Output the [X, Y] coordinate of the center of the cell containing the given text.  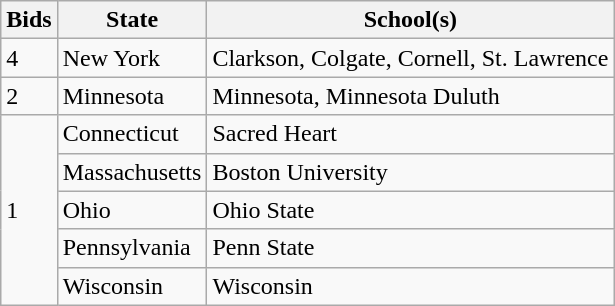
New York [132, 58]
Ohio State [410, 210]
Connecticut [132, 134]
State [132, 20]
Boston University [410, 172]
1 [29, 210]
Ohio [132, 210]
Pennsylvania [132, 248]
Bids [29, 20]
Sacred Heart [410, 134]
Penn State [410, 248]
4 [29, 58]
Minnesota, Minnesota Duluth [410, 96]
2 [29, 96]
School(s) [410, 20]
Minnesota [132, 96]
Clarkson, Colgate, Cornell, St. Lawrence [410, 58]
Massachusetts [132, 172]
